Detect which cell encompasses the target text, then output its (X, Y) center coordinate. 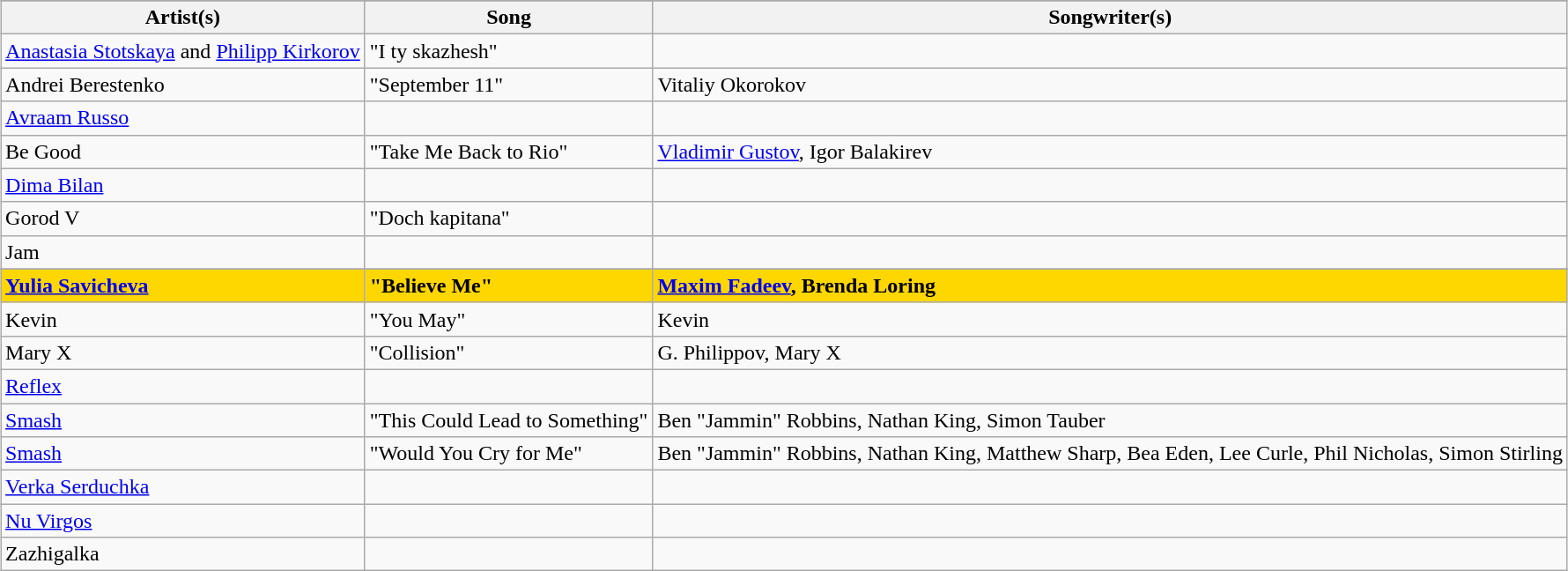
Dima Bilan (183, 185)
"This Could Lead to Something" (509, 420)
Gorod V (183, 219)
Verka Serduchka (183, 487)
"Would You Cry for Me" (509, 454)
Ben "Jammin" Robbins, Nathan King, Matthew Sharp, Bea Eden, Lee Curle, Phil Nicholas, Simon Stirling (1110, 454)
Anastasia Stotskaya and Philipp Kirkorov (183, 51)
Jam (183, 252)
Song (509, 18)
"Believe Me" (509, 285)
Maxim Fadeev, Brenda Loring (1110, 285)
Mary X (183, 352)
Ben "Jammin" Robbins, Nathan King, Simon Tauber (1110, 420)
Artist(s) (183, 18)
Avraam Russo (183, 118)
Reflex (183, 386)
Songwriter(s) (1110, 18)
Zazhigalka (183, 554)
Vladimir Gustov, Igor Balakirev (1110, 152)
"You May" (509, 319)
"I ty skazhesh" (509, 51)
"September 11" (509, 85)
"Collision" (509, 352)
Vitaliy Okorokov (1110, 85)
"Doch kapitana" (509, 219)
Be Good (183, 152)
Nu Virgos (183, 521)
Yulia Savicheva (183, 285)
"Take Me Back to Rio" (509, 152)
G. Philippov, Mary X (1110, 352)
Andrei Berestenko (183, 85)
